Capture the cell that displays the provided text and extract its (X, Y) central coordinate. 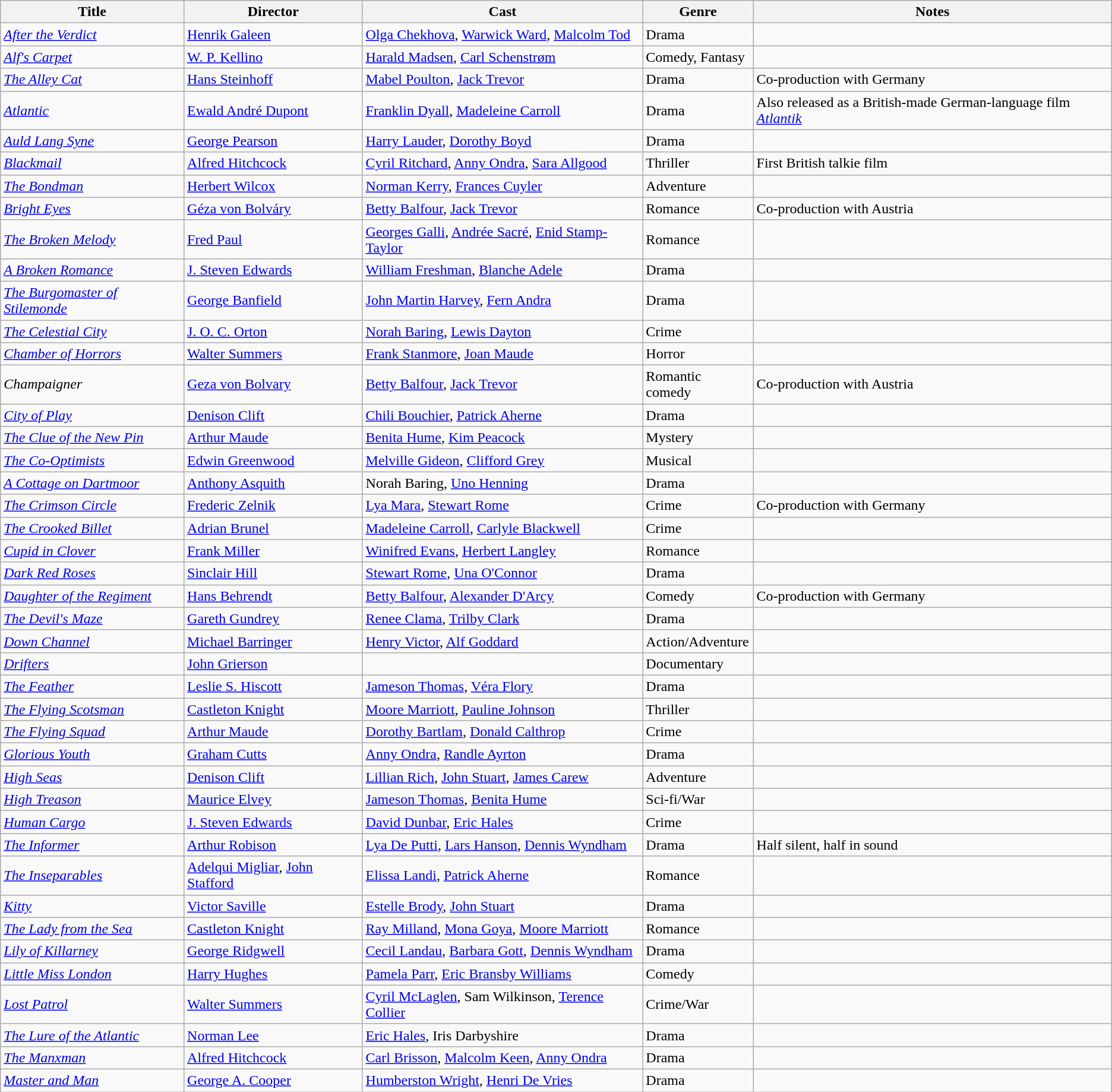
Moore Marriott, Pauline Johnson (503, 709)
The Alley Cat (93, 80)
Harry Hughes (273, 974)
Arthur Robison (273, 845)
Sinclair Hill (273, 573)
Also released as a British-made German-language film Atlantik (933, 111)
Dorothy Bartlam, Donald Calthrop (503, 732)
Leslie S. Hiscott (273, 686)
Carl Brisson, Malcolm Keen, Anny Ondra (503, 1058)
John Martin Harvey, Fern Andra (503, 301)
A Broken Romance (93, 270)
Fred Paul (273, 239)
Blackmail (93, 163)
The Crooked Billet (93, 528)
The Devil's Maze (93, 618)
Elissa Landi, Patrick Aherne (503, 876)
Frank Miller (273, 551)
Adrian Brunel (273, 528)
The Lure of the Atlantic (93, 1035)
Edwin Greenwood (273, 460)
David Dunbar, Eric Hales (503, 822)
Melville Gideon, Clifford Grey (503, 460)
Champaigner (93, 385)
Georges Galli, Andrée Sacré, Enid Stamp-Taylor (503, 239)
Norah Baring, Lewis Dayton (503, 331)
The Manxman (93, 1058)
Lya De Putti, Lars Hanson, Dennis Wyndham (503, 845)
Title (93, 12)
Victor Saville (273, 906)
Stewart Rome, Una O'Connor (503, 573)
Human Cargo (93, 822)
The Feather (93, 686)
Ray Milland, Mona Goya, Moore Marriott (503, 929)
Mabel Poulton, Jack Trevor (503, 80)
George A. Cooper (273, 1080)
Dark Red Roses (93, 573)
William Freshman, Blanche Adele (503, 270)
Lost Patrol (93, 1004)
Director (273, 12)
Henrik Galeen (273, 34)
Pamela Parr, Eric Bransby Williams (503, 974)
Master and Man (93, 1080)
First British talkie film (933, 163)
Drifters (93, 664)
Lillian Rich, John Stuart, James Carew (503, 777)
George Ridgwell (273, 951)
Cupid in Clover (93, 551)
Michael Barringer (273, 641)
Geza von Bolvary (273, 385)
Romantic comedy (698, 385)
Norman Lee (273, 1035)
The Flying Squad (93, 732)
Betty Balfour, Alexander D'Arcy (503, 596)
Ewald André Dupont (273, 111)
Musical (698, 460)
Daughter of the Regiment (93, 596)
George Pearson (273, 141)
Frederic Zelnik (273, 506)
The Celestial City (93, 331)
The Clue of the New Pin (93, 438)
W. P. Kellino (273, 57)
Sci-fi/War (698, 800)
Renee Clama, Trilby Clark (503, 618)
Adelqui Migliar, John Stafford (273, 876)
Cyril McLaglen, Sam Wilkinson, Terence Collier (503, 1004)
Jameson Thomas, Benita Hume (503, 800)
Franklin Dyall, Madeleine Carroll (503, 111)
A Cottage on Dartmoor (93, 483)
Cast (503, 12)
Géza von Bolváry (273, 209)
City of Play (93, 415)
Harry Lauder, Dorothy Boyd (503, 141)
Action/Adventure (698, 641)
Auld Lang Syne (93, 141)
Benita Hume, Kim Peacock (503, 438)
Anthony Asquith (273, 483)
High Seas (93, 777)
After the Verdict (93, 34)
Herbert Wilcox (273, 186)
Frank Stanmore, Joan Maude (503, 354)
Gareth Gundrey (273, 618)
Lily of Killarney (93, 951)
Henry Victor, Alf Goddard (503, 641)
Atlantic (93, 111)
Anny Ondra, Randle Ayrton (503, 755)
Mystery (698, 438)
Chili Bouchier, Patrick Aherne (503, 415)
Maurice Elvey (273, 800)
Madeleine Carroll, Carlyle Blackwell (503, 528)
Alf's Carpet (93, 57)
Jameson Thomas, Véra Flory (503, 686)
The Flying Scotsman (93, 709)
High Treason (93, 800)
Humberston Wright, Henri De Vries (503, 1080)
Notes (933, 12)
Norman Kerry, Frances Cuyler (503, 186)
The Bondman (93, 186)
The Crimson Circle (93, 506)
Harald Madsen, Carl Schenstrøm (503, 57)
J. O. C. Orton (273, 331)
The Co-Optimists (93, 460)
George Banfield (273, 301)
Down Channel (93, 641)
Little Miss London (93, 974)
Lya Mara, Stewart Rome (503, 506)
Norah Baring, Uno Henning (503, 483)
Cecil Landau, Barbara Gott, Dennis Wyndham (503, 951)
Cyril Ritchard, Anny Ondra, Sara Allgood (503, 163)
The Burgomaster of Stilemonde (93, 301)
Glorious Youth (93, 755)
Half silent, half in sound (933, 845)
Chamber of Horrors (93, 354)
John Grierson (273, 664)
Eric Hales, Iris Darbyshire (503, 1035)
Graham Cutts (273, 755)
The Lady from the Sea (93, 929)
The Informer (93, 845)
Olga Chekhova, Warwick Ward, Malcolm Tod (503, 34)
Comedy, Fantasy (698, 57)
Horror (698, 354)
Winifred Evans, Herbert Langley (503, 551)
Documentary (698, 664)
The Broken Melody (93, 239)
Genre (698, 12)
Kitty (93, 906)
Bright Eyes (93, 209)
Hans Behrendt (273, 596)
Hans Steinhoff (273, 80)
Estelle Brody, John Stuart (503, 906)
The Inseparables (93, 876)
Crime/War (698, 1004)
